Determine the (x, y) coordinate at the center of the cell enclosing the given text.  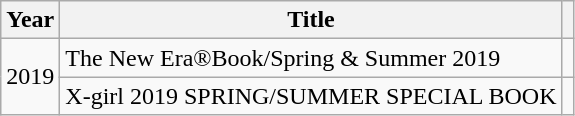
Title (311, 20)
2019 (30, 77)
Year (30, 20)
X-girl 2019 SPRING/SUMMER SPECIAL BOOK (311, 96)
The New Era®︎Book/Spring & Summer 2019 (311, 58)
